Scan for the cell matching the given text and deliver its (x, y) coordinate at center. 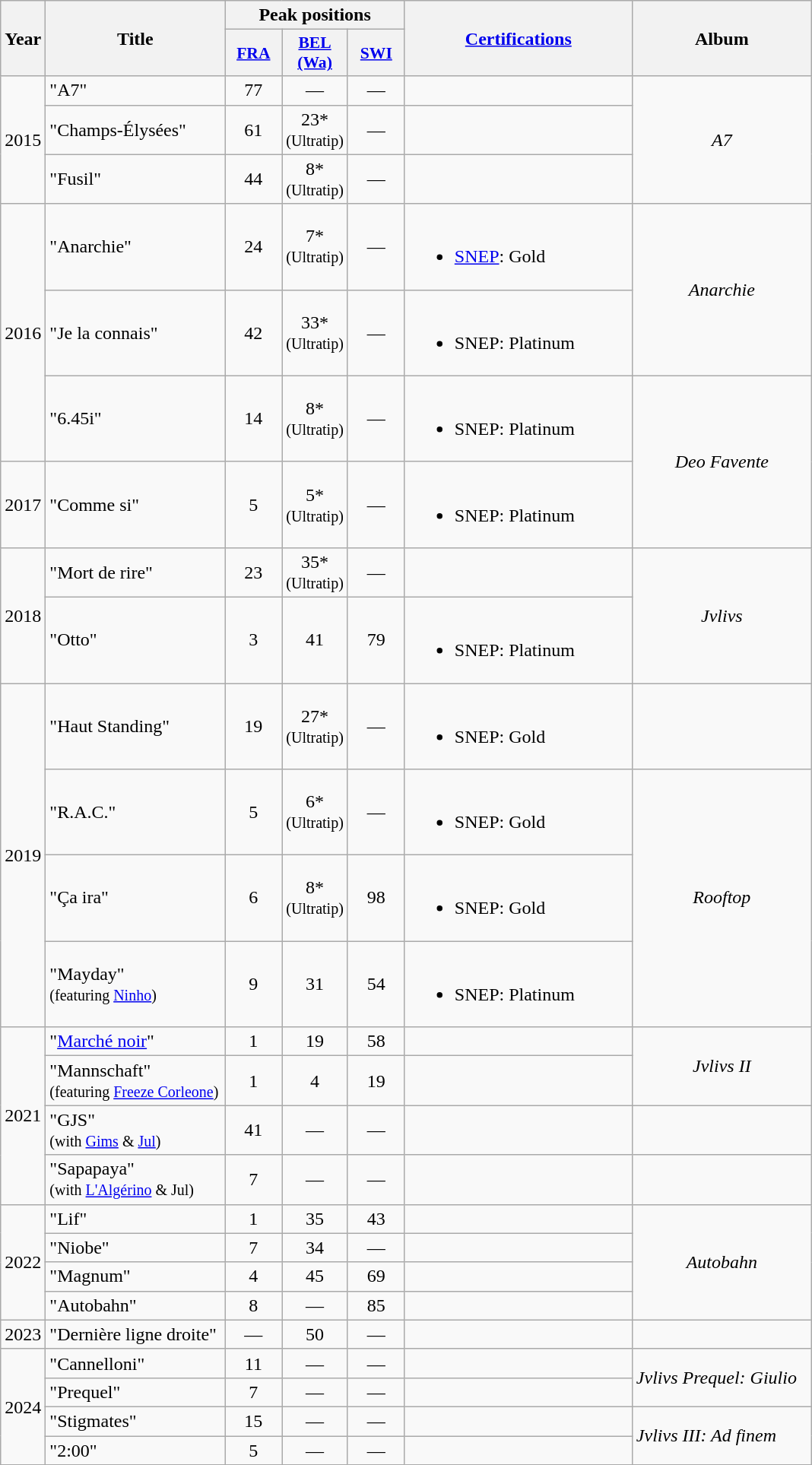
2015 (23, 140)
6 (254, 899)
2022 (23, 1262)
44 (254, 179)
3 (254, 640)
77 (254, 90)
61 (254, 129)
15 (254, 1421)
"GJS" (with Gims & Jul) (135, 1130)
"2:00" (135, 1450)
8 (254, 1305)
33*(Ultratip) (315, 333)
SWI (376, 53)
"Sapapaya" (with L'Algérino & Jul) (135, 1180)
"Je la connais" (135, 333)
31 (315, 984)
2017 (23, 505)
"Prequel" (135, 1392)
Jvlivs Prequel: Giulio (722, 1378)
"Niobe" (135, 1248)
"Fusil" (135, 179)
Rooftop (722, 899)
Peak positions (315, 15)
"Magnum" (135, 1276)
Album (722, 38)
43 (376, 1219)
98 (376, 899)
FRA (254, 53)
"Cannelloni" (135, 1363)
Jvlivs II (722, 1066)
27*(Ultratip) (315, 725)
"Champs-Élysées" (135, 129)
42 (254, 333)
Year (23, 38)
24 (254, 246)
Jvlivs (722, 615)
11 (254, 1363)
A7 (722, 140)
Autobahn (722, 1262)
Title (135, 38)
79 (376, 640)
"Mannschaft" (featuring Freeze Corleone) (135, 1081)
5*(Ultratip) (315, 505)
9 (254, 984)
"Autobahn" (135, 1305)
14 (254, 418)
23*(Ultratip) (315, 129)
"R.A.C." (135, 812)
"Ça ira" (135, 899)
50 (315, 1334)
2021 (23, 1116)
45 (315, 1276)
2024 (23, 1406)
Certifications (519, 38)
35 (315, 1219)
"Mayday"(featuring Ninho) (135, 984)
6*(Ultratip) (315, 812)
"Haut Standing" (135, 725)
35*(Ultratip) (315, 572)
"Otto" (135, 640)
"A7" (135, 90)
85 (376, 1305)
"Dernière ligne droite" (135, 1334)
BEL (Wa) (315, 53)
"Stigmates" (135, 1421)
"Mort de rire" (135, 572)
"Lif" (135, 1219)
2019 (23, 855)
23 (254, 572)
"Anarchie" (135, 246)
"Marché noir" (135, 1042)
Deo Favente (722, 461)
34 (315, 1248)
Anarchie (722, 290)
"6.45i" (135, 418)
2023 (23, 1334)
58 (376, 1042)
"Comme si" (135, 505)
69 (376, 1276)
2016 (23, 333)
7*(Ultratip) (315, 246)
2018 (23, 615)
54 (376, 984)
Jvlivs III: Ad finem (722, 1435)
